For the text-containing cell, return its midpoint in [x, y] coordinate format. 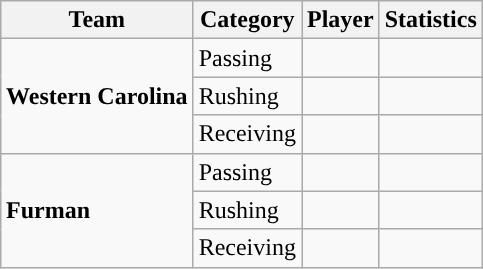
Category [247, 20]
Team [98, 20]
Player [341, 20]
Furman [98, 210]
Western Carolina [98, 96]
Statistics [430, 20]
